Capture the cell that displays the provided text and extract its (x, y) central coordinate. 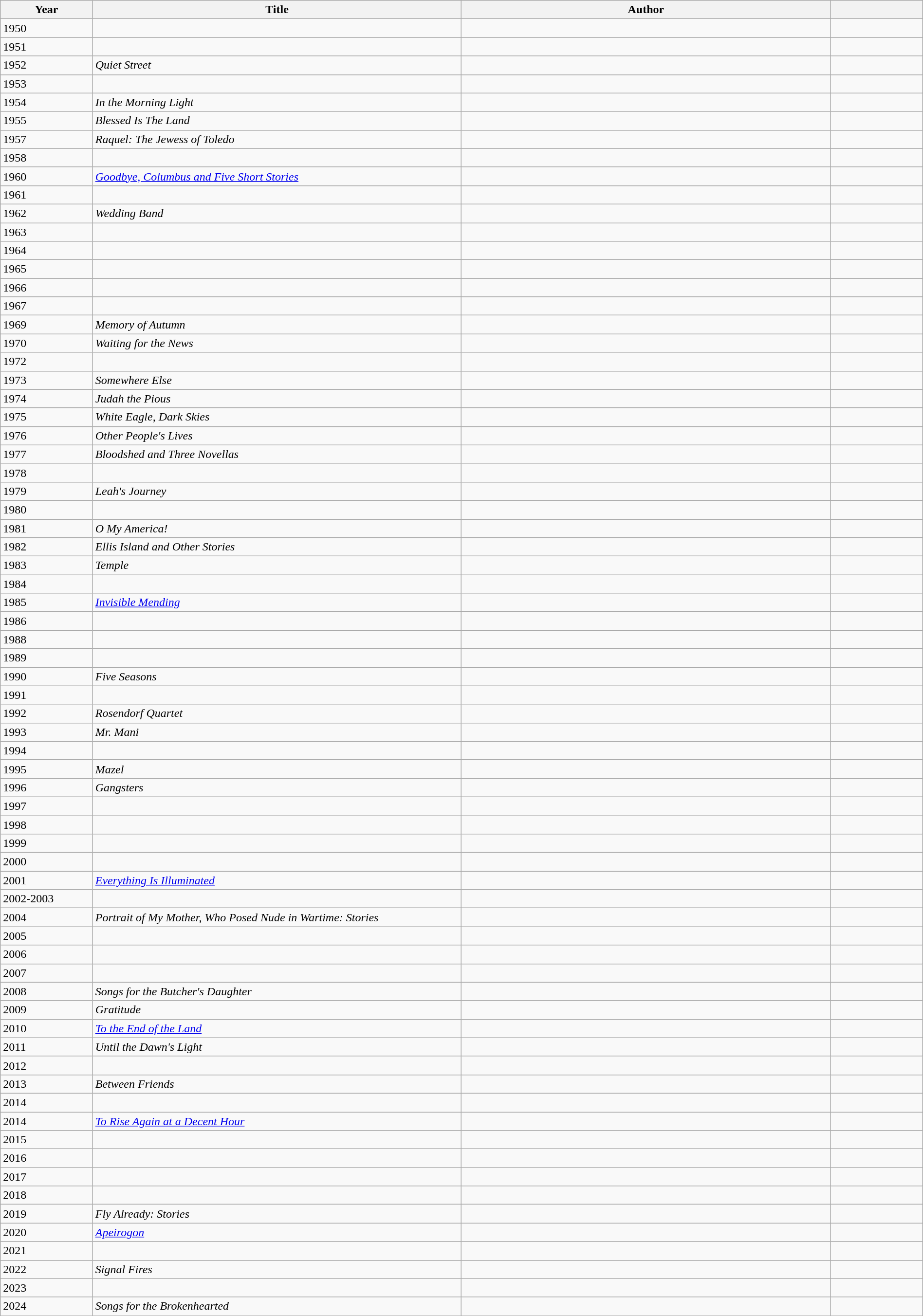
Invisible Mending (277, 603)
2008 (47, 991)
1952 (47, 65)
1953 (47, 84)
1973 (47, 380)
Mr. Mani (277, 732)
Apeirogon (277, 1232)
2016 (47, 1158)
Leah's Journey (277, 491)
1976 (47, 436)
1961 (47, 195)
Bloodshed and Three Novellas (277, 454)
2002-2003 (47, 899)
Somewhere Else (277, 380)
1963 (47, 232)
1995 (47, 769)
1997 (47, 806)
1985 (47, 603)
Blessed Is The Land (277, 121)
2015 (47, 1140)
2000 (47, 862)
1954 (47, 102)
Temple (277, 566)
Mazel (277, 769)
Waiting for the News (277, 343)
1951 (47, 47)
Songs for the Brokenhearted (277, 1306)
1977 (47, 454)
2001 (47, 880)
Year (47, 10)
1983 (47, 566)
1950 (47, 28)
2005 (47, 936)
2019 (47, 1214)
1994 (47, 750)
1974 (47, 399)
2022 (47, 1269)
1981 (47, 528)
1993 (47, 732)
1990 (47, 676)
2020 (47, 1232)
White Eagle, Dark Skies (277, 417)
Between Friends (277, 1084)
1972 (47, 362)
Five Seasons (277, 676)
Quiet Street (277, 65)
Goodbye, Columbus and Five Short Stories (277, 176)
Gratitude (277, 1010)
1996 (47, 787)
2013 (47, 1084)
Signal Fires (277, 1269)
1978 (47, 473)
O My America! (277, 528)
1966 (47, 288)
1957 (47, 139)
1992 (47, 713)
1967 (47, 306)
Fly Already: Stories (277, 1214)
Wedding Band (277, 213)
Author (646, 10)
1964 (47, 251)
1970 (47, 343)
Rosendorf Quartet (277, 713)
Portrait of My Mother, Who Posed Nude in Wartime: Stories (277, 917)
1986 (47, 621)
Judah the Pious (277, 399)
1998 (47, 825)
Ellis Island and Other Stories (277, 547)
2017 (47, 1177)
2023 (47, 1288)
Other People's Lives (277, 436)
1989 (47, 658)
1991 (47, 695)
1979 (47, 491)
Everything Is Illuminated (277, 880)
2006 (47, 954)
2004 (47, 917)
1980 (47, 510)
To the End of the Land (277, 1028)
1958 (47, 158)
2009 (47, 1010)
1984 (47, 584)
Memory of Autumn (277, 325)
1999 (47, 843)
1975 (47, 417)
1988 (47, 640)
1969 (47, 325)
2012 (47, 1065)
1982 (47, 547)
2010 (47, 1028)
Songs for the Butcher's Daughter (277, 991)
Until the Dawn's Light (277, 1047)
Raquel: The Jewess of Toledo (277, 139)
2007 (47, 973)
1960 (47, 176)
Gangsters (277, 787)
2021 (47, 1251)
2024 (47, 1306)
In the Morning Light (277, 102)
To Rise Again at a Decent Hour (277, 1121)
1955 (47, 121)
Title (277, 10)
1965 (47, 269)
2018 (47, 1195)
1962 (47, 213)
2011 (47, 1047)
